Extract the (x, y) coordinate from the center of the cell holding the provided text.  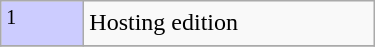
1 (42, 24)
Hosting edition (229, 24)
